Capture the cell that displays the provided text and extract its [X, Y] central coordinate. 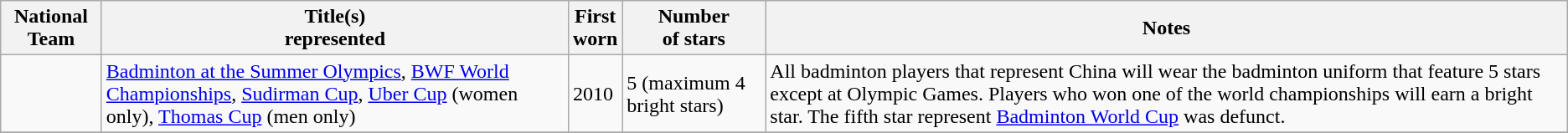
2010 [595, 94]
5 (maximum 4 bright stars) [694, 94]
Firstworn [595, 28]
Badminton at the Summer Olympics, BWF World Championships, Sudirman Cup, Uber Cup (women only), Thomas Cup (men only) [335, 94]
National Team [52, 28]
Title(s)represented [335, 28]
Numberof stars [694, 28]
Notes [1166, 28]
